For the text-containing cell, return its midpoint in [X, Y] coordinate format. 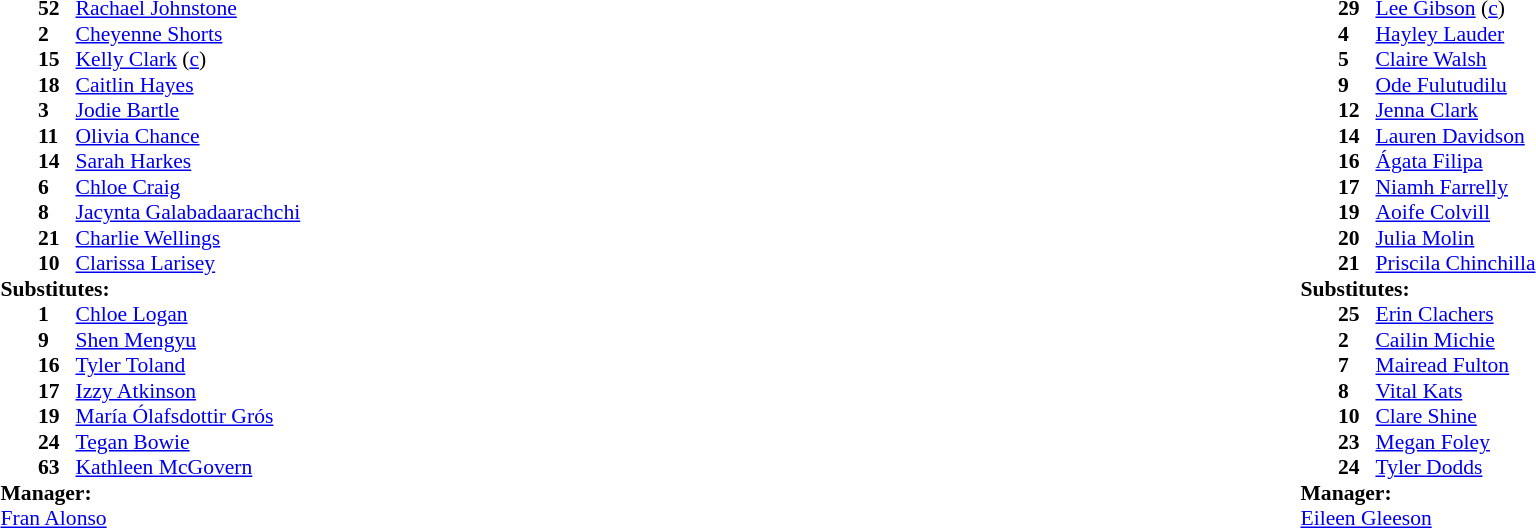
Clarissa Larisey [188, 263]
11 [57, 136]
6 [57, 187]
4 [1357, 34]
Jodie Bartle [188, 111]
Tyler Dodds [1455, 467]
Charlie Wellings [188, 238]
Cailin Michie [1455, 340]
Tyler Toland [188, 365]
Sarah Harkes [188, 161]
Vital Kats [1455, 391]
25 [1357, 315]
Jacynta Galabadaarachchi [188, 213]
Chloe Logan [188, 315]
Aoife Colvill [1455, 213]
15 [57, 59]
63 [57, 467]
7 [1357, 365]
Izzy Atkinson [188, 391]
Caitlin Hayes [188, 85]
Ágata Filipa [1455, 161]
María Ólafsdottir Grós [188, 417]
Claire Walsh [1455, 59]
20 [1357, 238]
12 [1357, 111]
Lauren Davidson [1455, 136]
3 [57, 111]
Tegan Bowie [188, 442]
Julia Molin [1455, 238]
Hayley Lauder [1455, 34]
23 [1357, 442]
Priscila Chinchilla [1455, 263]
Olivia Chance [188, 136]
Kelly Clark (c) [188, 59]
Cheyenne Shorts [188, 34]
1 [57, 315]
Clare Shine [1455, 417]
Jenna Clark [1455, 111]
Erin Clachers [1455, 315]
Shen Mengyu [188, 340]
18 [57, 85]
Niamh Farrelly [1455, 187]
Mairead Fulton [1455, 365]
Megan Foley [1455, 442]
5 [1357, 59]
Ode Fulutudilu [1455, 85]
Kathleen McGovern [188, 467]
Chloe Craig [188, 187]
